Identify which cell holds the provided text, then report its (X, Y) central coordinate. 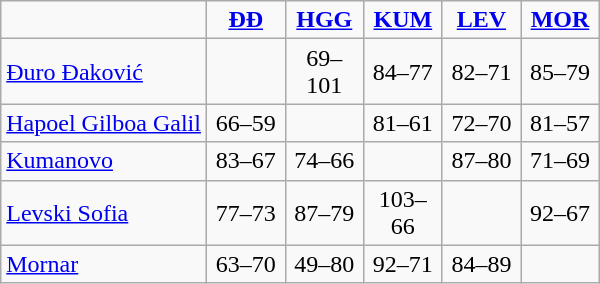
84–77 (404, 72)
Mornar (104, 264)
81–61 (404, 123)
Đuro Đaković (104, 72)
103–66 (404, 212)
69–101 (324, 72)
77–73 (246, 212)
HGG (324, 20)
Hapoel Gilboa Galil (104, 123)
LEV (482, 20)
49–80 (324, 264)
KUM (404, 20)
84–89 (482, 264)
87–80 (482, 161)
83–67 (246, 161)
Kumanovo (104, 161)
81–57 (560, 123)
Levski Sofia (104, 212)
72–70 (482, 123)
74–66 (324, 161)
92–67 (560, 212)
ĐĐ (246, 20)
92–71 (404, 264)
71–69 (560, 161)
66–59 (246, 123)
82–71 (482, 72)
MOR (560, 20)
87–79 (324, 212)
85–79 (560, 72)
63–70 (246, 264)
